For the text-containing cell, return its midpoint in (x, y) coordinate format. 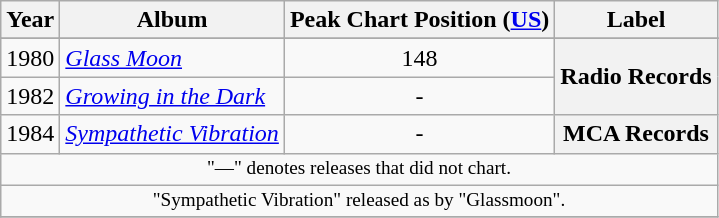
Year (30, 20)
1982 (30, 96)
Growing in the Dark (172, 96)
1984 (30, 134)
Glass Moon (172, 58)
148 (419, 58)
"Sympathetic Vibration" released as by "Glassmoon". (359, 201)
Radio Records (636, 77)
"—" denotes releases that did not chart. (359, 169)
Peak Chart Position (US) (419, 20)
MCA Records (636, 134)
1980 (30, 58)
Sympathetic Vibration (172, 134)
Label (636, 20)
Album (172, 20)
